Output the (x, y) coordinate of the center of the cell containing the given text.  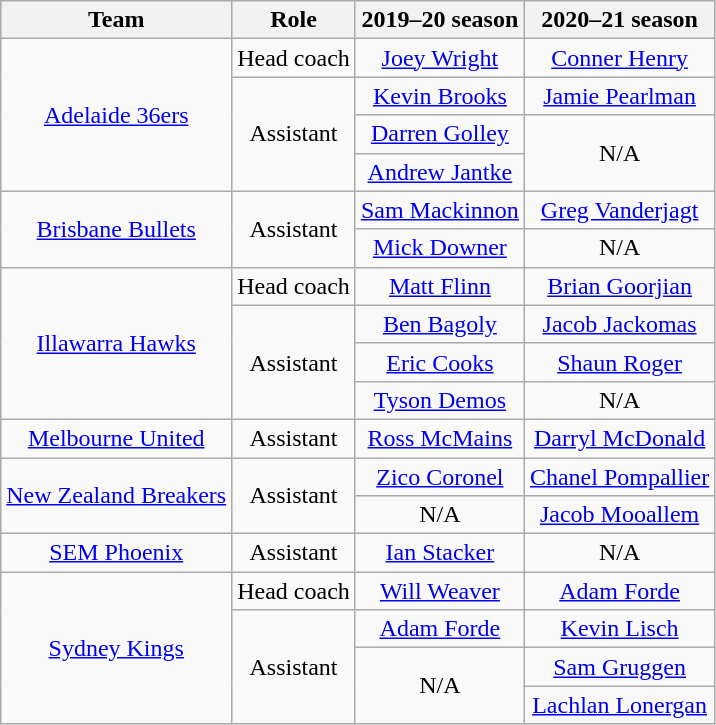
SEM Phoenix (116, 553)
Greg Vanderjagt (619, 210)
Team (116, 20)
Ross McMains (440, 438)
Ben Bagoly (440, 324)
Sam Mackinnon (440, 210)
Shaun Roger (619, 362)
Darryl McDonald (619, 438)
Illawarra Hawks (116, 343)
Jacob Jackomas (619, 324)
Tyson Demos (440, 400)
Kevin Lisch (619, 629)
2020–21 season (619, 20)
Will Weaver (440, 591)
Jacob Mooallem (619, 515)
2019–20 season (440, 20)
Ian Stacker (440, 553)
Zico Coronel (440, 477)
Conner Henry (619, 58)
New Zealand Breakers (116, 496)
Sam Gruggen (619, 667)
Kevin Brooks (440, 96)
Andrew Jantke (440, 172)
Mick Downer (440, 248)
Matt Flinn (440, 286)
Adelaide 36ers (116, 115)
Jamie Pearlman (619, 96)
Eric Cooks (440, 362)
Lachlan Lonergan (619, 705)
Brisbane Bullets (116, 229)
Melbourne United (116, 438)
Darren Golley (440, 134)
Role (294, 20)
Brian Goorjian (619, 286)
Joey Wright (440, 58)
Chanel Pompallier (619, 477)
Sydney Kings (116, 648)
